Determine the [x, y] coordinate at the center of the cell enclosing the given text.  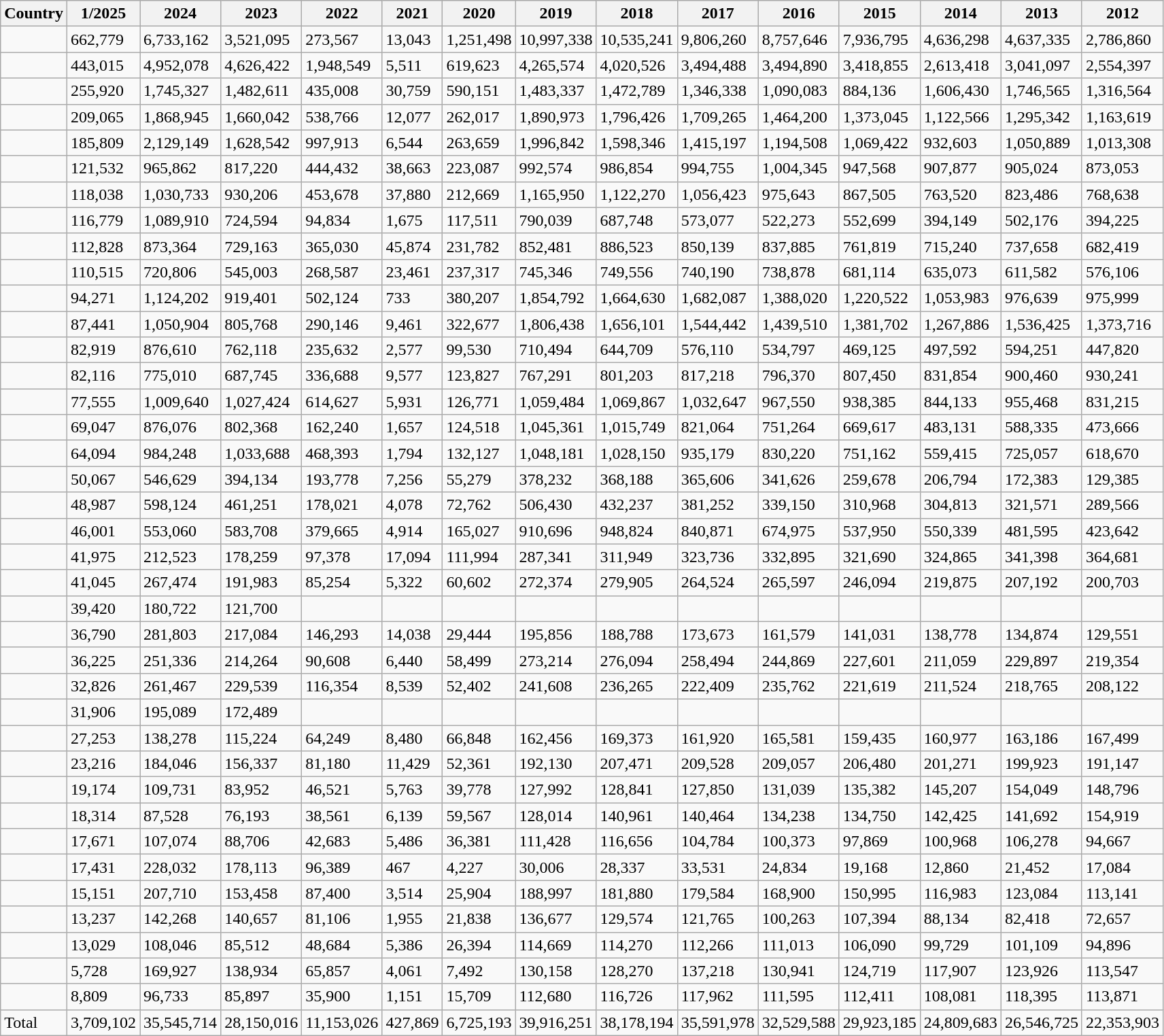
831,215 [1122, 402]
112,680 [556, 997]
222,409 [718, 686]
140,961 [636, 816]
77,555 [103, 402]
121,765 [718, 919]
192,130 [556, 764]
219,875 [960, 583]
72,657 [1122, 919]
5,763 [412, 790]
114,669 [556, 945]
598,124 [181, 505]
3,494,890 [798, 65]
38,561 [342, 816]
33,531 [718, 867]
1,089,910 [181, 220]
153,458 [261, 893]
447,820 [1122, 350]
41,045 [103, 583]
823,486 [1042, 194]
142,268 [181, 919]
134,874 [1042, 634]
229,897 [1042, 660]
262,017 [479, 117]
767,291 [556, 376]
710,494 [556, 350]
185,809 [103, 143]
381,252 [718, 505]
323,736 [718, 557]
110,515 [103, 272]
116,354 [342, 686]
8,809 [103, 997]
130,158 [556, 971]
76,193 [261, 816]
965,862 [181, 169]
97,869 [880, 842]
273,567 [342, 39]
590,151 [479, 91]
12,077 [412, 117]
1,015,749 [636, 428]
1,124,202 [181, 298]
368,188 [636, 479]
725,057 [1042, 453]
159,435 [880, 738]
184,046 [181, 764]
876,076 [181, 428]
64,094 [103, 453]
81,106 [342, 919]
1,890,973 [556, 117]
116,726 [636, 997]
209,057 [798, 764]
737,658 [1042, 246]
46,521 [342, 790]
142,425 [960, 816]
2018 [636, 14]
10,997,338 [556, 39]
6,544 [412, 143]
117,511 [479, 220]
8,757,646 [798, 39]
481,595 [1042, 531]
2019 [556, 14]
910,696 [556, 531]
6,725,193 [479, 1022]
840,871 [718, 531]
24,834 [798, 867]
1,868,945 [181, 117]
8,539 [412, 686]
180,722 [181, 608]
148,796 [1122, 790]
208,122 [1122, 686]
112,411 [880, 997]
138,778 [960, 634]
272,374 [556, 583]
322,677 [479, 324]
365,030 [342, 246]
36,790 [103, 634]
114,270 [636, 945]
106,278 [1042, 842]
31,906 [103, 712]
88,134 [960, 919]
1,794 [412, 453]
1,316,564 [1122, 91]
264,524 [718, 583]
467 [412, 867]
87,441 [103, 324]
235,762 [798, 686]
127,850 [718, 790]
1,948,549 [342, 65]
108,046 [181, 945]
96,733 [181, 997]
30,759 [412, 91]
178,113 [261, 867]
830,220 [798, 453]
100,968 [960, 842]
211,059 [960, 660]
244,869 [798, 660]
994,755 [718, 169]
873,053 [1122, 169]
111,595 [798, 997]
64,249 [342, 738]
559,415 [960, 453]
339,150 [798, 505]
802,368 [261, 428]
18,314 [103, 816]
112,266 [718, 945]
669,617 [880, 428]
1,854,792 [556, 298]
817,218 [718, 376]
90,608 [342, 660]
967,550 [798, 402]
1,033,688 [261, 453]
538,766 [342, 117]
720,806 [181, 272]
263,659 [479, 143]
131,039 [798, 790]
87,528 [181, 816]
83,952 [261, 790]
461,251 [261, 505]
321,690 [880, 557]
432,237 [636, 505]
1,745,327 [181, 91]
1,657 [412, 428]
255,920 [103, 91]
191,147 [1122, 764]
975,999 [1122, 298]
17,094 [412, 557]
394,134 [261, 479]
807,450 [880, 376]
745,346 [556, 272]
32,826 [103, 686]
96,389 [342, 867]
1,483,337 [556, 91]
1,806,438 [556, 324]
59,567 [479, 816]
801,203 [636, 376]
469,125 [880, 350]
106,090 [880, 945]
4,061 [412, 971]
884,136 [880, 91]
336,688 [342, 376]
218,765 [1042, 686]
100,263 [798, 919]
188,788 [636, 634]
32,529,588 [798, 1022]
1,028,150 [636, 453]
236,265 [636, 686]
435,008 [342, 91]
123,926 [1042, 971]
48,987 [103, 505]
35,900 [342, 997]
30,006 [556, 867]
644,709 [636, 350]
13,029 [103, 945]
221,619 [880, 686]
38,663 [412, 169]
2012 [1122, 14]
2,577 [412, 350]
997,913 [342, 143]
1,660,042 [261, 117]
594,251 [1042, 350]
790,039 [556, 220]
1,796,426 [636, 117]
1,415,197 [718, 143]
116,656 [636, 842]
1,030,733 [181, 194]
130,941 [798, 971]
121,532 [103, 169]
935,179 [718, 453]
2023 [261, 14]
258,494 [718, 660]
104,784 [718, 842]
534,797 [798, 350]
88,706 [261, 842]
279,905 [636, 583]
209,528 [718, 764]
154,049 [1042, 790]
129,574 [636, 919]
69,047 [103, 428]
618,670 [1122, 453]
976,639 [1042, 298]
156,337 [261, 764]
251,336 [181, 660]
188,997 [556, 893]
1,682,087 [718, 298]
165,027 [479, 531]
805,768 [261, 324]
199,923 [1042, 764]
82,418 [1042, 919]
9,577 [412, 376]
831,854 [960, 376]
6,440 [412, 660]
662,779 [103, 39]
21,838 [479, 919]
984,248 [181, 453]
3,514 [412, 893]
209,065 [103, 117]
273,214 [556, 660]
26,546,725 [1042, 1022]
4,227 [479, 867]
545,003 [261, 272]
206,794 [960, 479]
146,293 [342, 634]
1,151 [412, 997]
118,395 [1042, 997]
281,803 [181, 634]
583,708 [261, 531]
1,050,889 [1042, 143]
5,728 [103, 971]
17,084 [1122, 867]
844,133 [960, 402]
4,265,574 [556, 65]
1,996,842 [556, 143]
201,271 [960, 764]
1,598,346 [636, 143]
191,983 [261, 583]
992,574 [556, 169]
379,665 [342, 531]
674,975 [798, 531]
762,118 [261, 350]
46,001 [103, 531]
5,931 [412, 402]
55,279 [479, 479]
394,149 [960, 220]
546,629 [181, 479]
729,163 [261, 246]
228,032 [181, 867]
550,339 [960, 531]
237,317 [479, 272]
955,468 [1042, 402]
116,779 [103, 220]
24,809,683 [960, 1022]
733 [412, 298]
172,489 [261, 712]
1,656,101 [636, 324]
9,806,260 [718, 39]
1,122,566 [960, 117]
137,218 [718, 971]
1,709,265 [718, 117]
136,677 [556, 919]
394,225 [1122, 220]
919,401 [261, 298]
1,004,345 [798, 169]
682,419 [1122, 246]
821,064 [718, 428]
66,848 [479, 738]
268,587 [342, 272]
134,238 [798, 816]
235,632 [342, 350]
124,719 [880, 971]
261,467 [181, 686]
9,461 [412, 324]
7,492 [479, 971]
1,165,950 [556, 194]
761,819 [880, 246]
85,254 [342, 583]
27,253 [103, 738]
36,381 [479, 842]
81,180 [342, 764]
Country [34, 14]
127,992 [556, 790]
113,547 [1122, 971]
99,530 [479, 350]
552,699 [880, 220]
2,786,860 [1122, 39]
4,637,335 [1042, 39]
41,975 [103, 557]
1,664,630 [636, 298]
135,382 [880, 790]
796,370 [798, 376]
141,692 [1042, 816]
6,139 [412, 816]
276,094 [636, 660]
26,394 [479, 945]
160,977 [960, 738]
214,264 [261, 660]
1,346,338 [718, 91]
7,256 [412, 479]
304,813 [960, 505]
13,043 [412, 39]
3,041,097 [1042, 65]
17,671 [103, 842]
87,400 [342, 893]
19,174 [103, 790]
82,116 [103, 376]
3,521,095 [261, 39]
52,361 [479, 764]
2022 [342, 14]
223,087 [479, 169]
837,885 [798, 246]
1,746,565 [1042, 91]
107,074 [181, 842]
4,020,526 [636, 65]
50,067 [103, 479]
687,745 [261, 376]
5,511 [412, 65]
537,950 [880, 531]
1,295,342 [1042, 117]
113,871 [1122, 997]
443,015 [103, 65]
4,952,078 [181, 65]
123,827 [479, 376]
179,584 [718, 893]
886,523 [636, 246]
108,081 [960, 997]
181,880 [636, 893]
1,163,619 [1122, 117]
619,623 [479, 65]
178,259 [261, 557]
341,626 [798, 479]
1,373,045 [880, 117]
1,122,270 [636, 194]
39,778 [479, 790]
101,109 [1042, 945]
140,657 [261, 919]
5,386 [412, 945]
129,551 [1122, 634]
2021 [412, 14]
324,865 [960, 557]
111,013 [798, 945]
1,053,983 [960, 298]
207,710 [181, 893]
852,481 [556, 246]
473,666 [1122, 428]
1,267,886 [960, 324]
380,207 [479, 298]
97,378 [342, 557]
172,383 [1042, 479]
116,983 [960, 893]
212,523 [181, 557]
907,877 [960, 169]
195,089 [181, 712]
817,220 [261, 169]
15,151 [103, 893]
227,601 [880, 660]
468,393 [342, 453]
123,084 [1042, 893]
289,566 [1122, 505]
12,860 [960, 867]
94,271 [103, 298]
453,678 [342, 194]
1,536,425 [1042, 324]
267,474 [181, 583]
1,059,484 [556, 402]
94,834 [342, 220]
948,824 [636, 531]
36,225 [103, 660]
1,472,789 [636, 91]
768,638 [1122, 194]
38,178,194 [636, 1022]
3,418,855 [880, 65]
423,642 [1122, 531]
82,919 [103, 350]
23,461 [412, 272]
378,232 [556, 479]
497,592 [960, 350]
4,078 [412, 505]
5,486 [412, 842]
72,762 [479, 505]
132,127 [479, 453]
751,264 [798, 428]
28,150,016 [261, 1022]
118,038 [103, 194]
195,856 [556, 634]
65,857 [342, 971]
42,683 [342, 842]
1,069,867 [636, 402]
206,480 [880, 764]
775,010 [181, 376]
938,385 [880, 402]
1,544,442 [718, 324]
1/2025 [103, 14]
150,995 [880, 893]
1,251,498 [479, 39]
111,428 [556, 842]
738,878 [798, 272]
173,673 [718, 634]
850,139 [718, 246]
932,603 [960, 143]
161,579 [798, 634]
749,556 [636, 272]
154,919 [1122, 816]
986,854 [636, 169]
113,141 [1122, 893]
178,021 [342, 505]
5,322 [412, 583]
2,554,397 [1122, 65]
48,684 [342, 945]
3,494,488 [718, 65]
506,430 [556, 505]
165,581 [798, 738]
3,709,102 [103, 1022]
905,024 [1042, 169]
588,335 [1042, 428]
1,009,640 [181, 402]
290,146 [342, 324]
873,364 [181, 246]
219,354 [1122, 660]
117,962 [718, 997]
169,927 [181, 971]
109,731 [181, 790]
37,880 [412, 194]
17,431 [103, 867]
259,678 [880, 479]
2,129,149 [181, 143]
138,934 [261, 971]
365,606 [718, 479]
246,094 [880, 583]
310,968 [880, 505]
231,782 [479, 246]
1,381,702 [880, 324]
287,341 [556, 557]
2013 [1042, 14]
724,594 [261, 220]
39,420 [103, 608]
1,045,361 [556, 428]
611,582 [1042, 272]
444,432 [342, 169]
15,709 [479, 997]
1,050,904 [181, 324]
1,388,020 [798, 298]
635,073 [960, 272]
1,373,716 [1122, 324]
1,013,308 [1122, 143]
1,048,181 [556, 453]
117,907 [960, 971]
332,895 [798, 557]
2015 [880, 14]
21,452 [1042, 867]
100,373 [798, 842]
23,216 [103, 764]
1,032,647 [718, 402]
573,077 [718, 220]
553,060 [181, 531]
975,643 [798, 194]
947,568 [880, 169]
4,626,422 [261, 65]
45,874 [412, 246]
241,608 [556, 686]
930,206 [261, 194]
502,176 [1042, 220]
7,936,795 [880, 39]
341,398 [1042, 557]
35,545,714 [181, 1022]
1,439,510 [798, 324]
162,456 [556, 738]
112,828 [103, 246]
25,904 [479, 893]
39,916,251 [556, 1022]
751,162 [880, 453]
1,194,508 [798, 143]
29,923,185 [880, 1022]
13,237 [103, 919]
35,591,978 [718, 1022]
128,014 [556, 816]
162,240 [342, 428]
193,778 [342, 479]
311,949 [636, 557]
140,464 [718, 816]
2017 [718, 14]
265,597 [798, 583]
2014 [960, 14]
2016 [798, 14]
427,869 [412, 1022]
145,207 [960, 790]
29,444 [479, 634]
124,518 [479, 428]
85,897 [261, 997]
1,220,522 [880, 298]
502,124 [342, 298]
763,520 [960, 194]
169,373 [636, 738]
107,394 [880, 919]
207,471 [636, 764]
211,524 [960, 686]
128,841 [636, 790]
14,038 [412, 634]
930,241 [1122, 376]
8,480 [412, 738]
2,613,418 [960, 65]
60,602 [479, 583]
115,224 [261, 738]
2020 [479, 14]
715,240 [960, 246]
900,460 [1042, 376]
1,056,423 [718, 194]
1,069,422 [880, 143]
141,031 [880, 634]
4,636,298 [960, 39]
614,627 [342, 402]
22,353,903 [1122, 1022]
138,278 [181, 738]
94,896 [1122, 945]
121,700 [261, 608]
740,190 [718, 272]
576,106 [1122, 272]
Total [34, 1022]
52,402 [479, 686]
134,750 [880, 816]
522,273 [798, 220]
11,153,026 [342, 1022]
1,482,611 [261, 91]
19,168 [880, 867]
207,192 [1042, 583]
576,110 [718, 350]
1,027,424 [261, 402]
85,512 [261, 945]
1,090,083 [798, 91]
200,703 [1122, 583]
2024 [181, 14]
128,270 [636, 971]
28,337 [636, 867]
212,669 [479, 194]
229,539 [261, 686]
111,994 [479, 557]
681,114 [880, 272]
126,771 [479, 402]
94,667 [1122, 842]
1,606,430 [960, 91]
687,748 [636, 220]
321,571 [1042, 505]
867,505 [880, 194]
364,681 [1122, 557]
58,499 [479, 660]
167,499 [1122, 738]
1,464,200 [798, 117]
168,900 [798, 893]
10,535,241 [636, 39]
483,131 [960, 428]
217,084 [261, 634]
99,729 [960, 945]
163,186 [1042, 738]
1,955 [412, 919]
6,733,162 [181, 39]
11,429 [412, 764]
876,610 [181, 350]
1,675 [412, 220]
161,920 [718, 738]
1,628,542 [261, 143]
4,914 [412, 531]
129,385 [1122, 479]
